Search for the cell housing the specified text and yield its [X, Y] center coordinate. 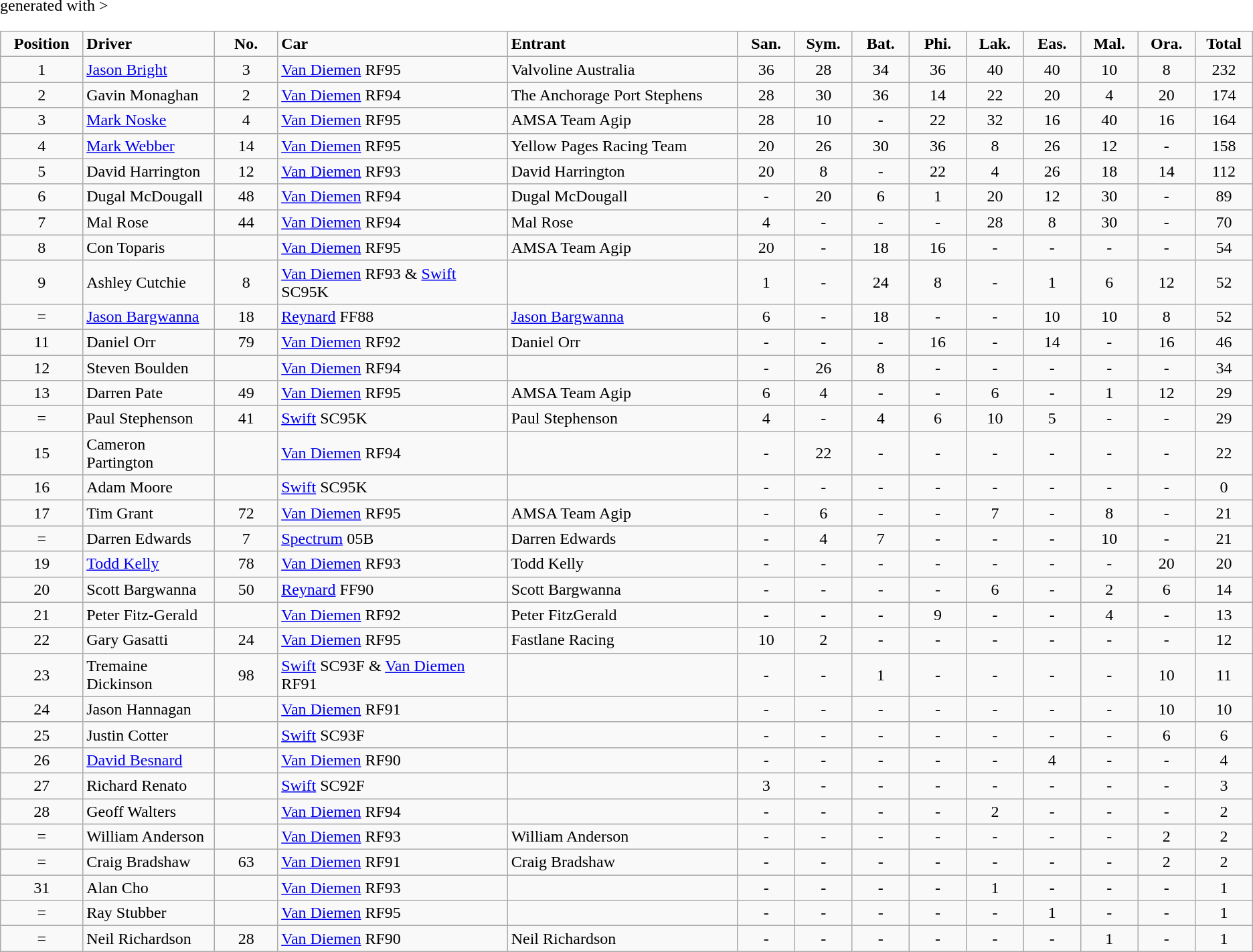
Ray Stubber [149, 913]
50 [246, 589]
Van Diemen RF93 & Swift SC95K [392, 282]
Gavin Monaghan [149, 95]
Adam Moore [149, 488]
44 [246, 222]
Spectrum 05B [392, 539]
54 [1224, 248]
Swift SC93F & Van Diemen RF91 [392, 674]
Car [392, 44]
41 [246, 419]
Con Toparis [149, 248]
72 [246, 513]
Swift SC92F [392, 785]
Tim Grant [149, 513]
78 [246, 564]
Cameron Partington [149, 454]
Reynard FF90 [392, 589]
32 [995, 120]
25 [41, 735]
23 [41, 674]
27 [41, 785]
31 [41, 888]
Alan Cho [149, 888]
79 [246, 342]
Yellow Pages Racing Team [622, 146]
Mal. [1110, 44]
112 [1224, 171]
Phi. [937, 44]
Mark Webber [149, 146]
Jason Bright [149, 70]
174 [1224, 95]
Fastlane Racing [622, 640]
0 [1224, 488]
164 [1224, 120]
Reynard FF88 [392, 316]
Sym. [823, 44]
No. [246, 44]
Mark Noske [149, 120]
Gary Gasatti [149, 640]
Peter Fitz-Gerald [149, 615]
The Anchorage Port Stephens [622, 95]
Swift SC93F [392, 735]
Ora. [1166, 44]
48 [246, 197]
Bat. [881, 44]
Lak. [995, 44]
Steven Boulden [149, 367]
70 [1224, 222]
63 [246, 862]
David Besnard [149, 760]
Driver [149, 44]
15 [41, 454]
Richard Renato [149, 785]
46 [1224, 342]
49 [246, 393]
Entrant [622, 44]
17 [41, 513]
Total [1224, 44]
Justin Cotter [149, 735]
Peter FitzGerald [622, 615]
San. [766, 44]
Jason Hannagan [149, 709]
Position [41, 44]
Darren Pate [149, 393]
19 [41, 564]
Ashley Cutchie [149, 282]
Valvoline Australia [622, 70]
89 [1224, 197]
Eas. [1052, 44]
98 [246, 674]
Tremaine Dickinson [149, 674]
158 [1224, 146]
Geoff Walters [149, 812]
232 [1224, 70]
